Return [x, y] of the center of cell containing provided text 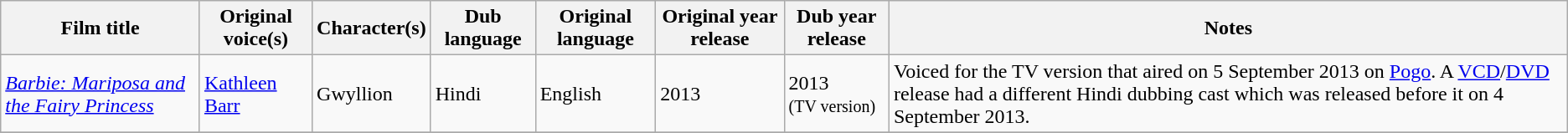
2013 [720, 94]
Barbie: Mariposa and the Fairy Princess [101, 94]
Film title [101, 28]
Original voice(s) [255, 28]
Hindi [482, 94]
Kathleen Barr [255, 94]
Original language [596, 28]
Original year release [720, 28]
Dub year release [836, 28]
English [596, 94]
Gwyllion [372, 94]
2013 (TV version) [836, 94]
Character(s) [372, 28]
Dub language [482, 28]
Notes [1228, 28]
